Determine the [x, y] coordinate at the center of the cell enclosing the given text.  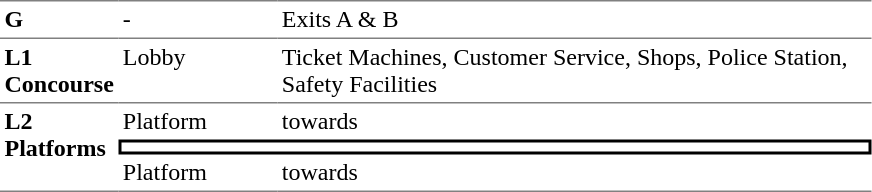
Exits A & B [574, 19]
L1Concourse [59, 71]
L2Platforms [59, 148]
Ticket Machines, Customer Service, Shops, Police Station, Safety Facilities [574, 71]
G [59, 19]
- [198, 19]
Lobby [198, 71]
